Detect which cell encompasses the target text, then output its (X, Y) center coordinate. 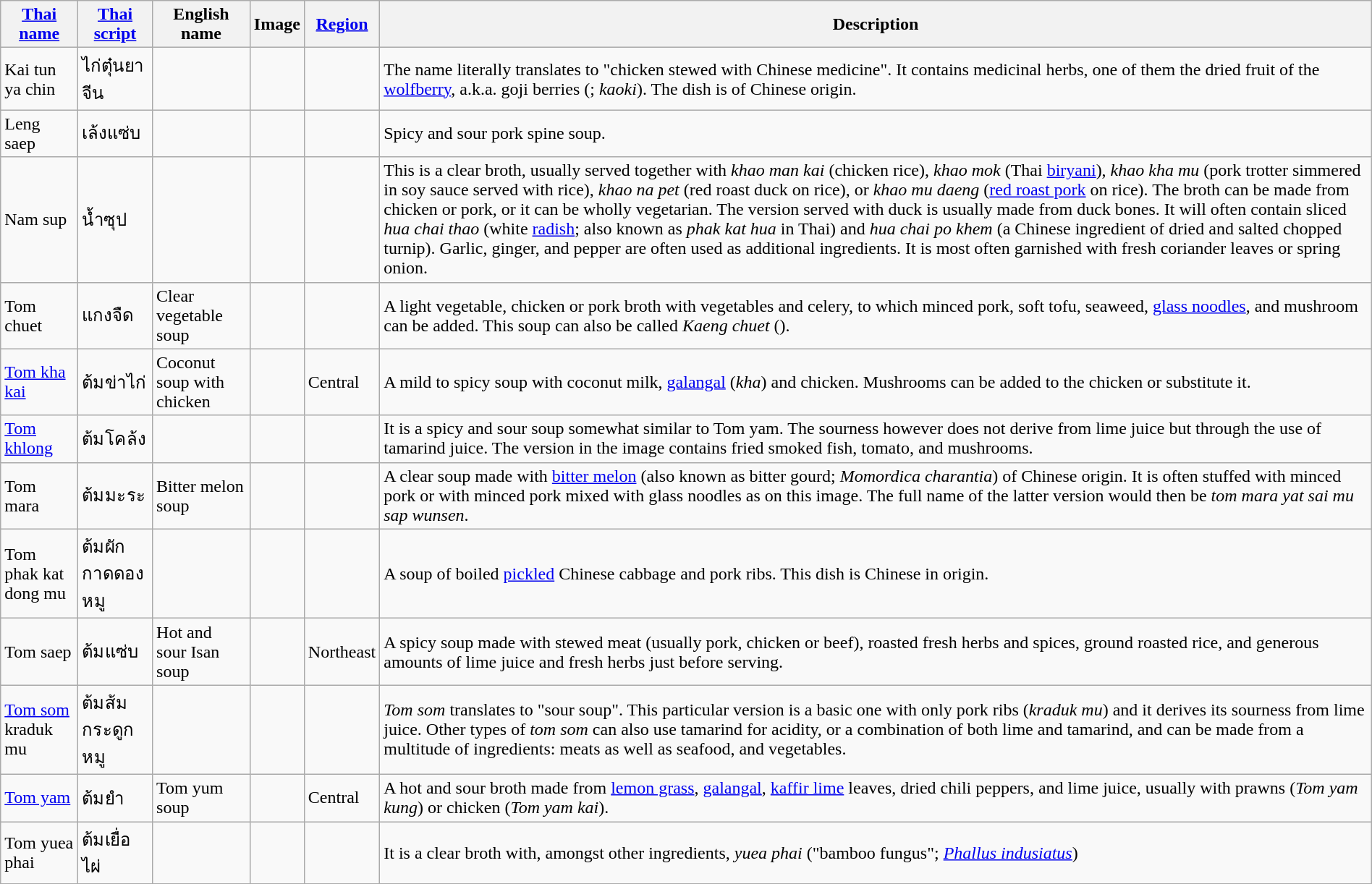
ต้มเยื่อไผ่ (116, 853)
ต้มส้มกระดูกหมู (116, 730)
Description (876, 25)
Tom yam (39, 797)
แกงจืด (116, 315)
เล้งแซ่บ (116, 133)
ต้มยำ (116, 797)
Tom yum soup (201, 797)
ต้มมะระ (116, 496)
Bitter melon soup (201, 496)
Tom chuet (39, 315)
Kai tun ya chin (39, 79)
Nam sup (39, 220)
A soup of boiled pickled Chinese cabbage and pork ribs. This dish is Chinese in origin. (876, 574)
Tom kha kai (39, 382)
Tom phak kat dong mu (39, 574)
ไก่ตุ๋นยาจีน (116, 79)
Tom saep (39, 652)
Tom khlong (39, 438)
Region (342, 25)
English name (201, 25)
Spicy and sour pork spine soup. (876, 133)
Leng saep (39, 133)
Coconut soup with chicken (201, 382)
Tom yuea phai (39, 853)
Clear vegetable soup (201, 315)
Northeast (342, 652)
Image (276, 25)
It is a clear broth with, amongst other ingredients, yuea phai ("bamboo fungus"; Phallus indusiatus) (876, 853)
ต้มโคล้ง (116, 438)
Tom mara (39, 496)
น้ำซุป (116, 220)
ต้มผักกาดดองหมู (116, 574)
Hot and sour Isan soup (201, 652)
ต้มแซ่บ (116, 652)
Thai script (116, 25)
A mild to spicy soup with coconut milk, galangal (kha) and chicken. Mushrooms can be added to the chicken or substitute it. (876, 382)
Tom som kraduk mu (39, 730)
ต้มข่าไก่ (116, 382)
Thai name (39, 25)
